From the cell containing the given text, extract its center point as [x, y] coordinate. 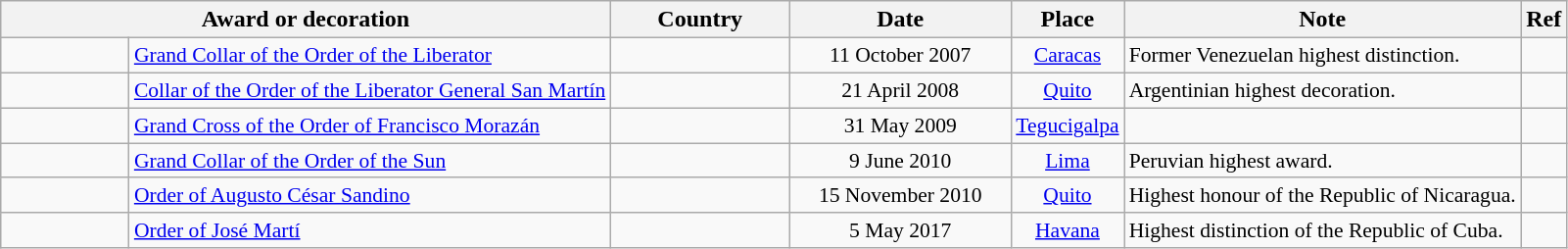
Tegucigalpa [1068, 125]
Date [900, 20]
9 June 2010 [900, 161]
Highest honour of the Republic of Nicaragua. [1322, 195]
Caracas [1068, 56]
11 October 2007 [900, 56]
Ref [1544, 20]
Order of Augusto César Sandino [370, 195]
Country [699, 20]
31 May 2009 [900, 125]
Grand Collar of the Order of the Liberator [370, 56]
Order of José Martí [370, 230]
Peruvian highest award. [1322, 161]
Place [1068, 20]
21 April 2008 [900, 90]
Former Venezuelan highest distinction. [1322, 56]
Note [1322, 20]
Collar of the Order of the Liberator General San Martín [370, 90]
5 May 2017 [900, 230]
Grand Collar of the Order of the Sun [370, 161]
Argentinian highest decoration. [1322, 90]
Lima [1068, 161]
Grand Cross of the Order of Francisco Morazán [370, 125]
15 November 2010 [900, 195]
Award or decoration [306, 20]
Havana [1068, 230]
Highest distinction of the Republic of Cuba. [1322, 230]
